Pinpoint the cell where the given text exists, returning its [x, y] midpoint coordinate. 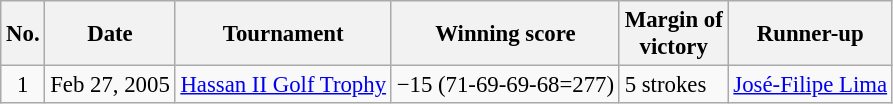
Hassan II Golf Trophy [283, 85]
Margin ofvictory [674, 34]
José-Filipe Lima [810, 85]
5 strokes [674, 85]
Date [110, 34]
−15 (71-69-69-68=277) [505, 85]
Tournament [283, 34]
Runner-up [810, 34]
No. [23, 34]
1 [23, 85]
Winning score [505, 34]
Feb 27, 2005 [110, 85]
